Provide the (x, y) coordinate of the cell's center where the given text is located.  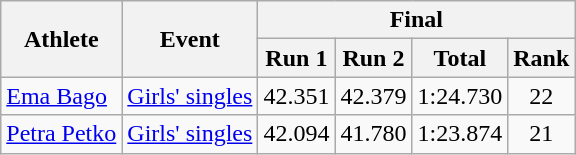
Petra Petko (62, 134)
42.351 (296, 96)
Athlete (62, 39)
Event (190, 39)
Rank (542, 58)
Run 1 (296, 58)
1:24.730 (460, 96)
42.379 (374, 96)
41.780 (374, 134)
42.094 (296, 134)
Ema Bago (62, 96)
Run 2 (374, 58)
1:23.874 (460, 134)
Total (460, 58)
Final (416, 20)
22 (542, 96)
21 (542, 134)
